Identify which cell holds the provided text, then report its (X, Y) central coordinate. 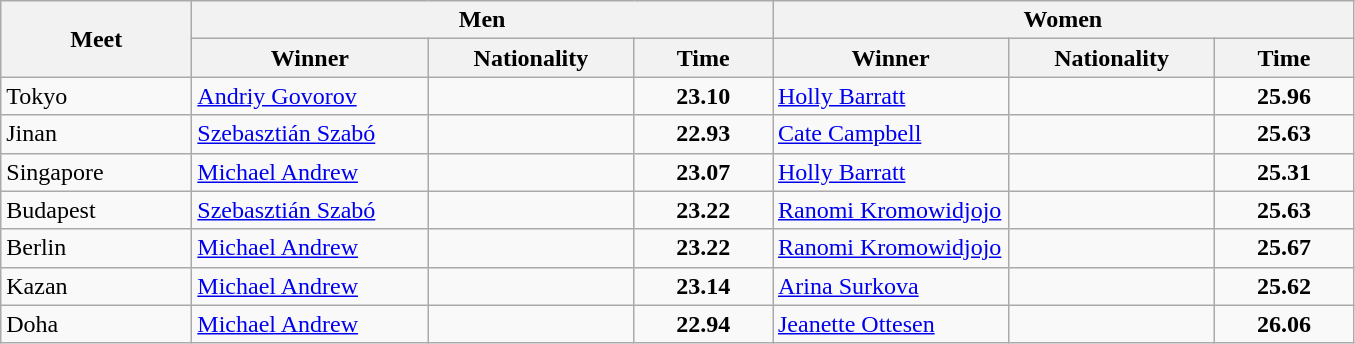
25.62 (1284, 286)
23.07 (704, 172)
26.06 (1284, 324)
25.67 (1284, 248)
22.94 (704, 324)
25.31 (1284, 172)
Budapest (96, 210)
Tokyo (96, 96)
22.93 (704, 134)
Meet (96, 39)
23.10 (704, 96)
23.14 (704, 286)
Berlin (96, 248)
Jeanette Ottesen (890, 324)
Kazan (96, 286)
Singapore (96, 172)
Women (1062, 20)
25.96 (1284, 96)
Jinan (96, 134)
Doha (96, 324)
Cate Campbell (890, 134)
Men (482, 20)
Arina Surkova (890, 286)
Andriy Govorov (310, 96)
